Search for the cell housing the specified text and yield its (X, Y) center coordinate. 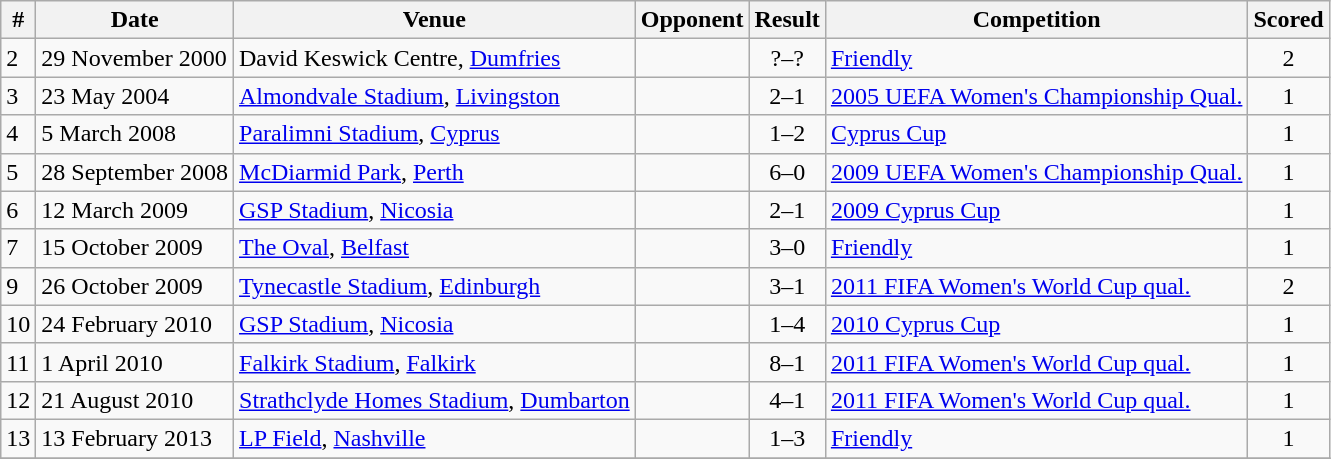
10 (18, 324)
12 (18, 400)
Venue (435, 20)
8–1 (787, 362)
6–0 (787, 172)
2010 Cyprus Cup (1036, 324)
McDiarmid Park, Perth (435, 172)
2005 UEFA Women's Championship Qual. (1036, 96)
Cyprus Cup (1036, 134)
9 (18, 286)
Competition (1036, 20)
23 May 2004 (135, 96)
Scored (1288, 20)
3 (18, 96)
Tynecastle Stadium, Edinburgh (435, 286)
15 October 2009 (135, 248)
5 (18, 172)
29 November 2000 (135, 58)
12 March 2009 (135, 210)
# (18, 20)
Paralimni Stadium, Cyprus (435, 134)
Strathclyde Homes Stadium, Dumbarton (435, 400)
1 April 2010 (135, 362)
1–4 (787, 324)
Falkirk Stadium, Falkirk (435, 362)
2009 UEFA Women's Championship Qual. (1036, 172)
7 (18, 248)
Date (135, 20)
21 August 2010 (135, 400)
4 (18, 134)
LP Field, Nashville (435, 438)
26 October 2009 (135, 286)
3–1 (787, 286)
3–0 (787, 248)
1–2 (787, 134)
5 March 2008 (135, 134)
13 February 2013 (135, 438)
28 September 2008 (135, 172)
2009 Cyprus Cup (1036, 210)
Almondvale Stadium, Livingston (435, 96)
4–1 (787, 400)
13 (18, 438)
?–? (787, 58)
The Oval, Belfast (435, 248)
Opponent (692, 20)
24 February 2010 (135, 324)
David Keswick Centre, Dumfries (435, 58)
11 (18, 362)
1–3 (787, 438)
Result (787, 20)
6 (18, 210)
